Capture the cell that displays the provided text and extract its [x, y] central coordinate. 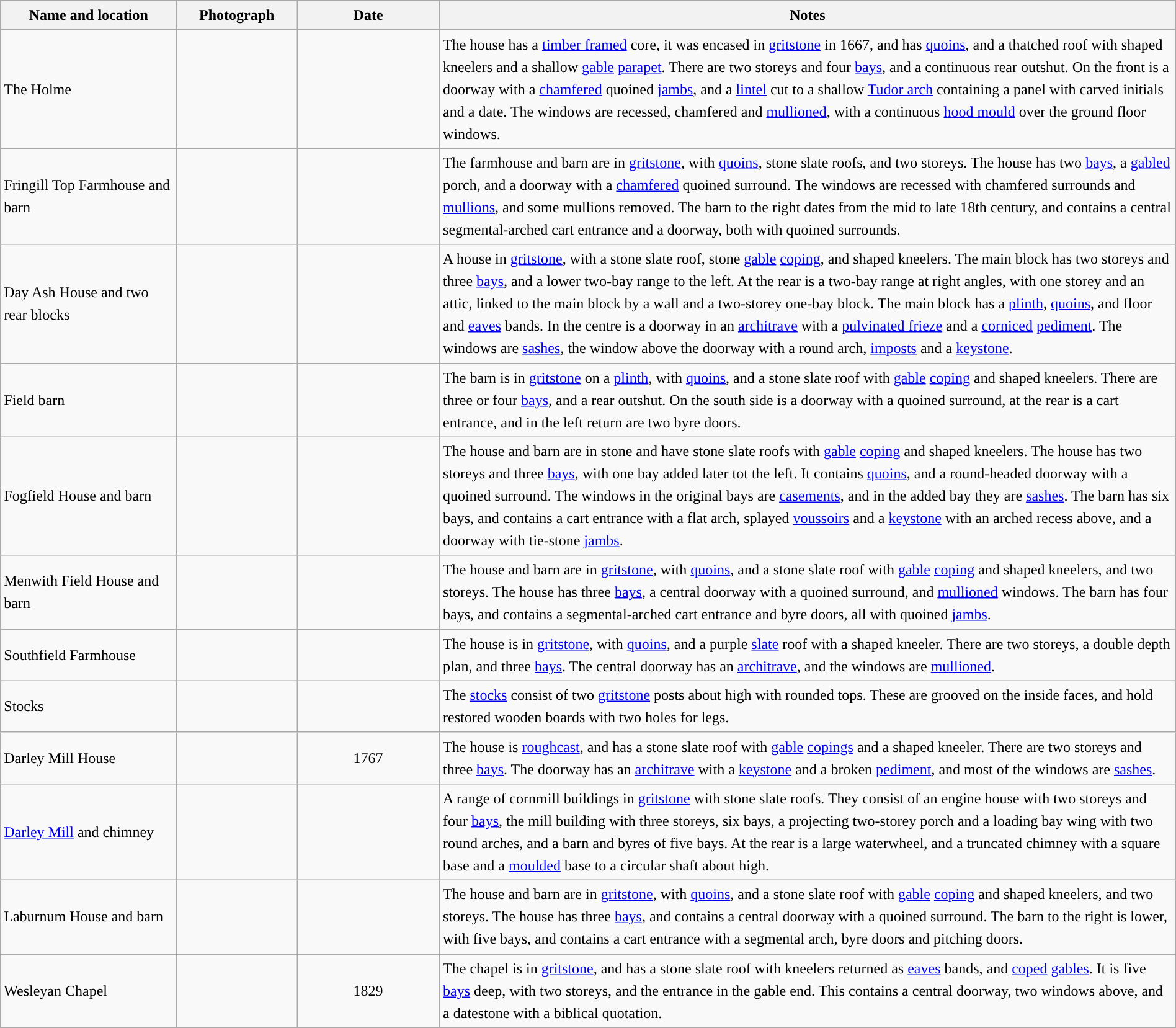
1767 [368, 758]
Laburnum House and barn [89, 917]
Field barn [89, 400]
1829 [368, 991]
The Holme [89, 89]
Stocks [89, 706]
Southfield Farmhouse [89, 655]
Date [368, 15]
Menwith Field House and barn [89, 592]
Darley Mill and chimney [89, 831]
Notes [808, 15]
Name and location [89, 15]
Day Ash House and two rear blocks [89, 304]
Wesleyan Chapel [89, 991]
Fringill Top Farmhouse and barn [89, 196]
Darley Mill House [89, 758]
Fogfield House and barn [89, 496]
Photograph [237, 15]
